Identify which cell holds the provided text, then report its (X, Y) central coordinate. 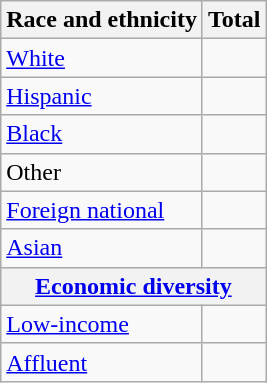
Economic diversity (134, 286)
Low-income (102, 324)
Affluent (102, 362)
Other (102, 172)
Foreign national (102, 210)
White (102, 58)
Total (234, 20)
Asian (102, 248)
Hispanic (102, 96)
Black (102, 134)
Race and ethnicity (102, 20)
